Detect which cell encompasses the target text, then output its (X, Y) center coordinate. 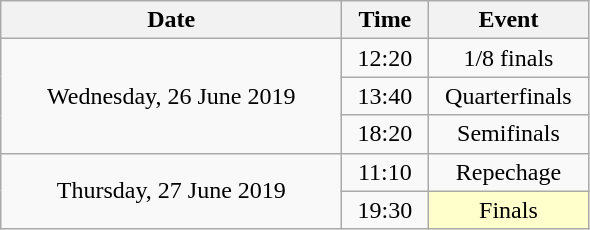
Time (385, 20)
Semifinals (508, 134)
13:40 (385, 96)
Quarterfinals (508, 96)
Finals (508, 210)
1/8 finals (508, 58)
Repechage (508, 172)
12:20 (385, 58)
18:20 (385, 134)
Date (172, 20)
Event (508, 20)
Thursday, 27 June 2019 (172, 191)
Wednesday, 26 June 2019 (172, 96)
19:30 (385, 210)
11:10 (385, 172)
